Return the [X, Y] coordinate for the center point of the cell that contains the specified text.  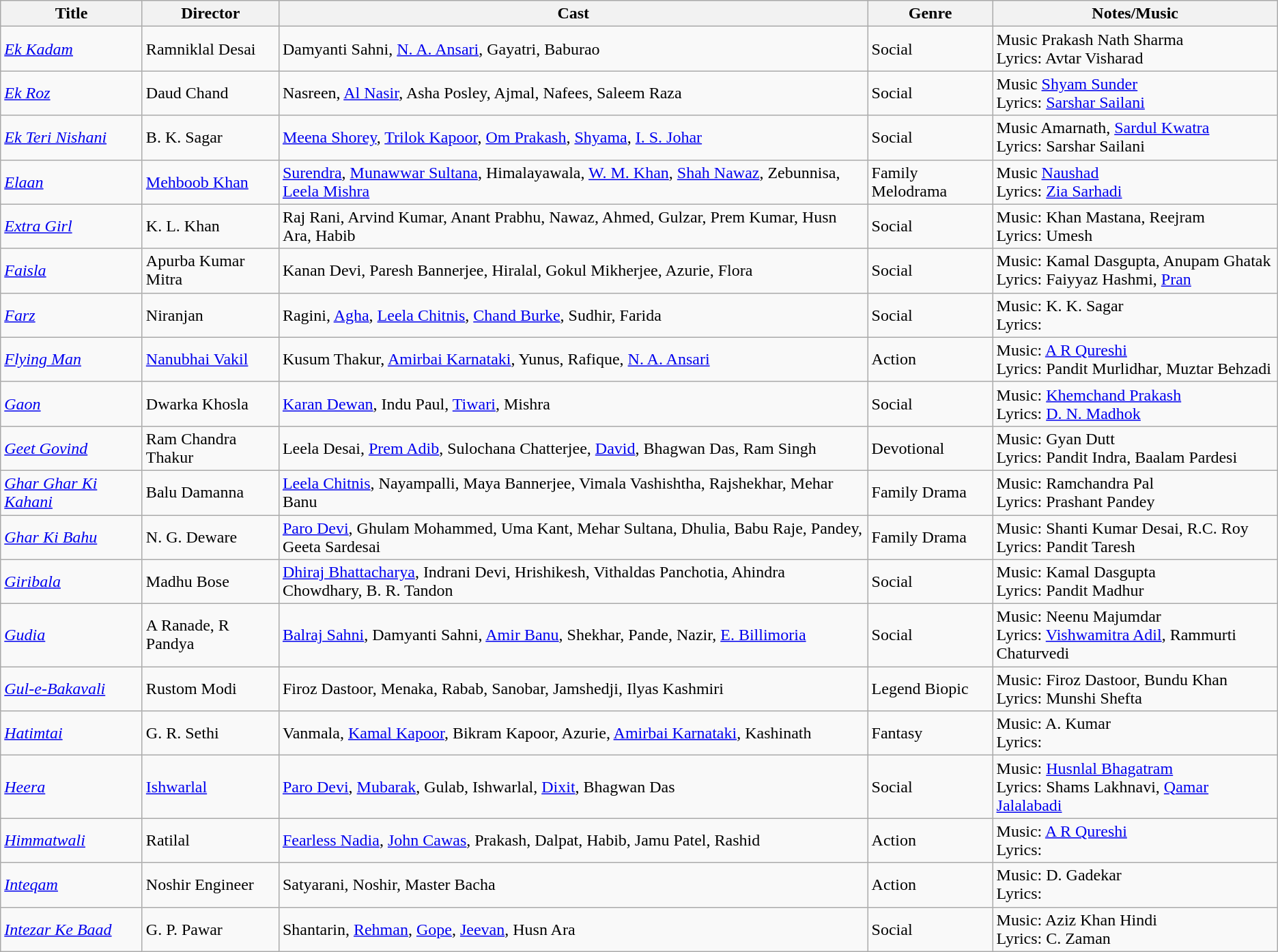
Gul-e-Bakavali [72, 689]
N. G. Deware [210, 536]
Daud Chand [210, 93]
Music: Firoz Dastoor, Bundu KhanLyrics: Munshi Shefta [1135, 689]
Fantasy [930, 733]
Noshir Engineer [210, 884]
Family Melodrama [930, 182]
Music: D. GadekarLyrics: [1135, 884]
Music: Neenu MajumdarLyrics: Vishwamitra Adil, Rammurti Chaturvedi [1135, 635]
Himmatwali [72, 841]
Legend Biopic [930, 689]
Fearless Nadia, John Cawas, Prakash, Dalpat, Habib, Jamu Patel, Rashid [573, 841]
Extra Girl [72, 227]
Raj Rani, Arvind Kumar, Anant Prabhu, Nawaz, Ahmed, Gulzar, Prem Kumar, Husn Ara, Habib [573, 227]
Paro Devi, Mubarak, Gulab, Ishwarlal, Dixit, Bhagwan Das [573, 787]
Ek Teri Nishani [72, 138]
Devotional [930, 448]
Nanubhai Vakil [210, 359]
Music: Kamal DasguptaLyrics: Pandit Madhur [1135, 581]
Ramniklal Desai [210, 49]
Music: A R QureshiLyrics: Pandit Murlidhar, Muztar Behzadi [1135, 359]
Ishwarlal [210, 787]
Ghar Ki Bahu [72, 536]
Ragini, Agha, Leela Chitnis, Chand Burke, Sudhir, Farida [573, 315]
Music: Ramchandra PalLyrics: Prashant Pandey [1135, 493]
Gaon [72, 404]
Surendra, Munawwar Sultana, Himalayawala, W. M. Khan, Shah Nawaz, Zebunnisa, Leela Mishra [573, 182]
Music: A R QureshiLyrics: [1135, 841]
Music: Shanti Kumar Desai, R.C. RoyLyrics: Pandit Taresh [1135, 536]
Damyanti Sahni, N. A. Ansari, Gayatri, Baburao [573, 49]
Meena Shorey, Trilok Kapoor, Om Prakash, Shyama, I. S. Johar [573, 138]
Dhiraj Bhattacharya, Indrani Devi, Hrishikesh, Vithaldas Panchotia, Ahindra Chowdhary, B. R. Tandon [573, 581]
Shantarin, Rehman, Gope, Jeevan, Husn Ara [573, 929]
Rustom Modi [210, 689]
Music: Khemchand PrakashLyrics: D. N. Madhok [1135, 404]
Leela Desai, Prem Adib, Sulochana Chatterjee, David, Bhagwan Das, Ram Singh [573, 448]
G. R. Sethi [210, 733]
Dwarka Khosla [210, 404]
Music Prakash Nath SharmaLyrics: Avtar Visharad [1135, 49]
Kusum Thakur, Amirbai Karnataki, Yunus, Rafique, N. A. Ansari [573, 359]
Satyarani, Noshir, Master Bacha [573, 884]
Gudia [72, 635]
Leela Chitnis, Nayampalli, Maya Bannerjee, Vimala Vashishtha, Rajshekhar, Mehar Banu [573, 493]
Music: Gyan DuttLyrics: Pandit Indra, Baalam Pardesi [1135, 448]
Kanan Devi, Paresh Bannerjee, Hiralal, Gokul Mikherjee, Azurie, Flora [573, 270]
Heera [72, 787]
Faisla [72, 270]
Balraj Sahni, Damyanti Sahni, Amir Banu, Shekhar, Pande, Nazir, E. Billimoria [573, 635]
B. K. Sagar [210, 138]
Elaan [72, 182]
Farz [72, 315]
Karan Dewan, Indu Paul, Tiwari, Mishra [573, 404]
Music Shyam SunderLyrics: Sarshar Sailani [1135, 93]
Notes/Music [1135, 14]
Music: A. KumarLyrics: [1135, 733]
Music: K. K. SagarLyrics: [1135, 315]
Nasreen, Al Nasir, Asha Posley, Ajmal, Nafees, Saleem Raza [573, 93]
Balu Damanna [210, 493]
Niranjan [210, 315]
Ram Chandra Thakur [210, 448]
Music: Kamal Dasgupta, Anupam GhatakLyrics: Faiyyaz Hashmi, Pran [1135, 270]
Title [72, 14]
Paro Devi, Ghulam Mohammed, Uma Kant, Mehar Sultana, Dhulia, Babu Raje, Pandey, Geeta Sardesai [573, 536]
Cast [573, 14]
Ek Roz [72, 93]
Music: Husnlal BhagatramLyrics: Shams Lakhnavi, Qamar Jalalabadi [1135, 787]
Hatimtai [72, 733]
G. P. Pawar [210, 929]
Geet Govind [72, 448]
Ratilal [210, 841]
A Ranade, R Pandya [210, 635]
Mehboob Khan [210, 182]
Ghar Ghar Ki Kahani [72, 493]
Giribala [72, 581]
Music NaushadLyrics: Zia Sarhadi [1135, 182]
Apurba Kumar Mitra [210, 270]
Director [210, 14]
Music: Khan Mastana, ReejramLyrics: Umesh [1135, 227]
Firoz Dastoor, Menaka, Rabab, Sanobar, Jamshedji, Ilyas Kashmiri [573, 689]
Flying Man [72, 359]
Intezar Ke Baad [72, 929]
Genre [930, 14]
Madhu Bose [210, 581]
K. L. Khan [210, 227]
Music: Aziz Khan HindiLyrics: C. Zaman [1135, 929]
Vanmala, Kamal Kapoor, Bikram Kapoor, Azurie, Amirbai Karnataki, Kashinath [573, 733]
Ek Kadam [72, 49]
Inteqam [72, 884]
Music Amarnath, Sardul KwatraLyrics: Sarshar Sailani [1135, 138]
